Locate the cell with the specified text and output its (x, y) center coordinate. 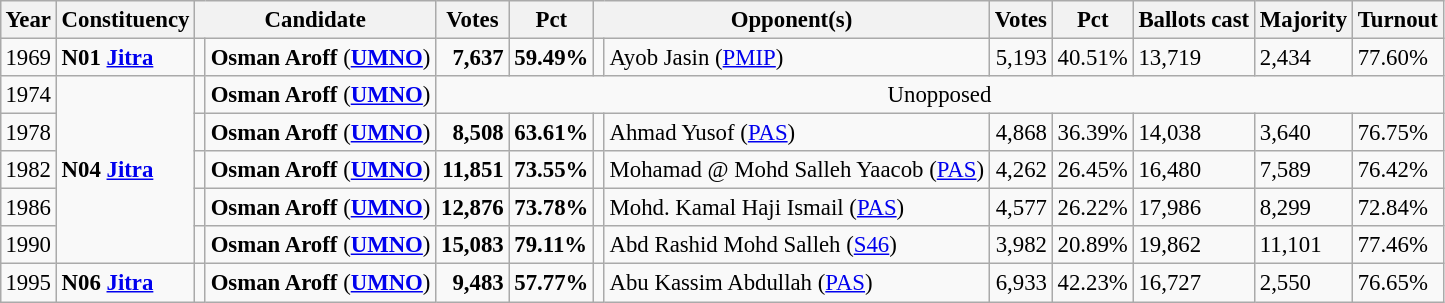
77.60% (1398, 57)
4,262 (1020, 170)
57.77% (552, 283)
9,483 (472, 283)
1982 (28, 170)
6,933 (1020, 283)
Abu Kassim Abdullah (PAS) (796, 283)
76.42% (1398, 170)
2,434 (1303, 57)
1986 (28, 208)
77.46% (1398, 245)
4,868 (1020, 133)
14,038 (1194, 133)
Majority (1303, 20)
N01 Jitra (125, 57)
Candidate (316, 20)
76.75% (1398, 133)
Turnout (1398, 20)
11,101 (1303, 245)
8,299 (1303, 208)
4,577 (1020, 208)
79.11% (552, 245)
7,637 (472, 57)
1969 (28, 57)
N04 Jitra (125, 170)
8,508 (472, 133)
72.84% (1398, 208)
73.78% (552, 208)
26.22% (1092, 208)
11,851 (472, 170)
Unopposed (940, 95)
Mohd. Kamal Haji Ismail (PAS) (796, 208)
7,589 (1303, 170)
36.39% (1092, 133)
5,193 (1020, 57)
Abd Rashid Mohd Salleh (S46) (796, 245)
13,719 (1194, 57)
1995 (28, 283)
73.55% (552, 170)
12,876 (472, 208)
16,727 (1194, 283)
1978 (28, 133)
15,083 (472, 245)
Year (28, 20)
Ahmad Yusof (PAS) (796, 133)
3,982 (1020, 245)
Ayob Jasin (PMIP) (796, 57)
Constituency (125, 20)
40.51% (1092, 57)
20.89% (1092, 245)
3,640 (1303, 133)
Mohamad @ Mohd Salleh Yaacob (PAS) (796, 170)
19,862 (1194, 245)
17,986 (1194, 208)
N06 Jitra (125, 283)
63.61% (552, 133)
Ballots cast (1194, 20)
Opponent(s) (792, 20)
26.45% (1092, 170)
76.65% (1398, 283)
1990 (28, 245)
59.49% (552, 57)
42.23% (1092, 283)
1974 (28, 95)
2,550 (1303, 283)
16,480 (1194, 170)
